For the text-containing cell, return its midpoint in (x, y) coordinate format. 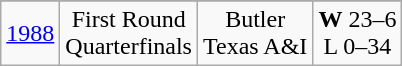
ButlerTexas A&I (254, 34)
First RoundQuarterfinals (129, 34)
1988 (30, 34)
W 23–6L 0–34 (358, 34)
